Return [X, Y] of the center of cell containing provided text 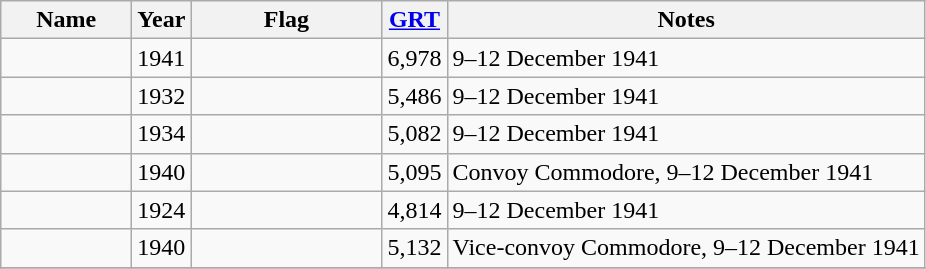
5,486 [414, 96]
5,132 [414, 248]
5,082 [414, 134]
1934 [162, 134]
1941 [162, 58]
Name [66, 20]
Flag [286, 20]
Year [162, 20]
4,814 [414, 210]
1932 [162, 96]
GRT [414, 20]
Vice-convoy Commodore, 9–12 December 1941 [686, 248]
Notes [686, 20]
6,978 [414, 58]
1924 [162, 210]
5,095 [414, 172]
Convoy Commodore, 9–12 December 1941 [686, 172]
